Determine the [x, y] coordinate at the center of the cell enclosing the given text.  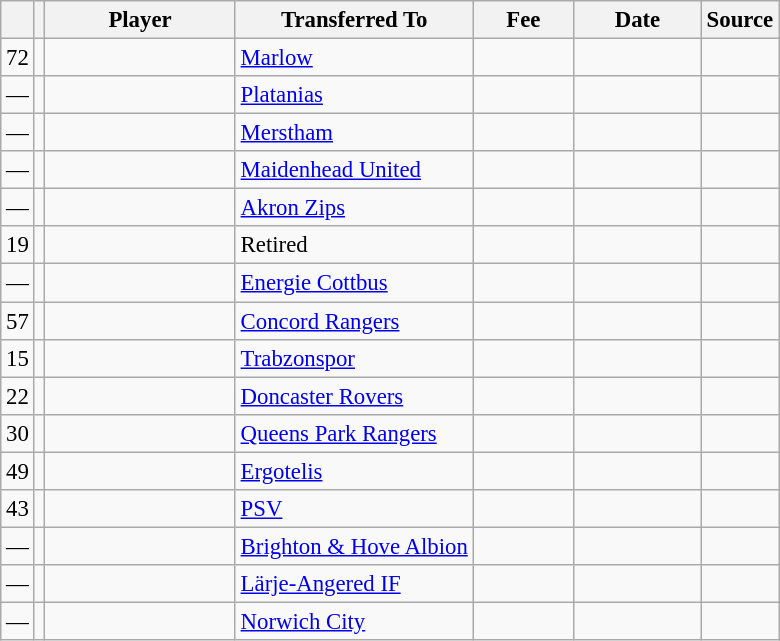
Norwich City [354, 621]
Doncaster Rovers [354, 396]
72 [18, 58]
Retired [354, 245]
19 [18, 245]
PSV [354, 509]
Merstham [354, 133]
49 [18, 471]
Transferred To [354, 20]
Ergotelis [354, 471]
Queens Park Rangers [354, 433]
Maidenhead United [354, 170]
Marlow [354, 58]
57 [18, 321]
Lärje-Angered IF [354, 584]
Source [740, 20]
Platanias [354, 95]
Brighton & Hove Albion [354, 546]
43 [18, 509]
Akron Zips [354, 208]
Concord Rangers [354, 321]
Energie Cottbus [354, 283]
30 [18, 433]
Trabzonspor [354, 358]
Fee [524, 20]
Player [140, 20]
22 [18, 396]
Date [638, 20]
15 [18, 358]
